Scan for the cell matching the given text and deliver its (X, Y) coordinate at center. 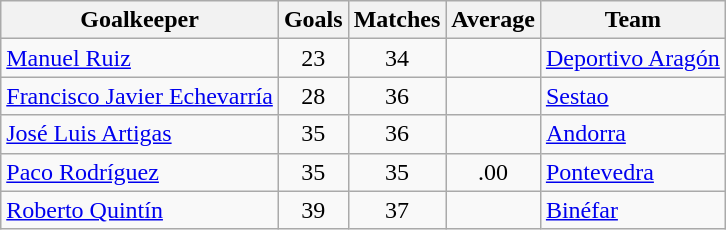
Binéfar (632, 210)
37 (397, 210)
Paco Rodríguez (140, 172)
Matches (397, 20)
.00 (494, 172)
39 (313, 210)
Andorra (632, 134)
34 (397, 58)
Pontevedra (632, 172)
23 (313, 58)
Goals (313, 20)
Deportivo Aragón (632, 58)
Sestao (632, 96)
Team (632, 20)
Roberto Quintín (140, 210)
28 (313, 96)
Francisco Javier Echevarría (140, 96)
José Luis Artigas (140, 134)
Goalkeeper (140, 20)
Average (494, 20)
Manuel Ruiz (140, 58)
